Pinpoint the cell where the given text exists, returning its [X, Y] midpoint coordinate. 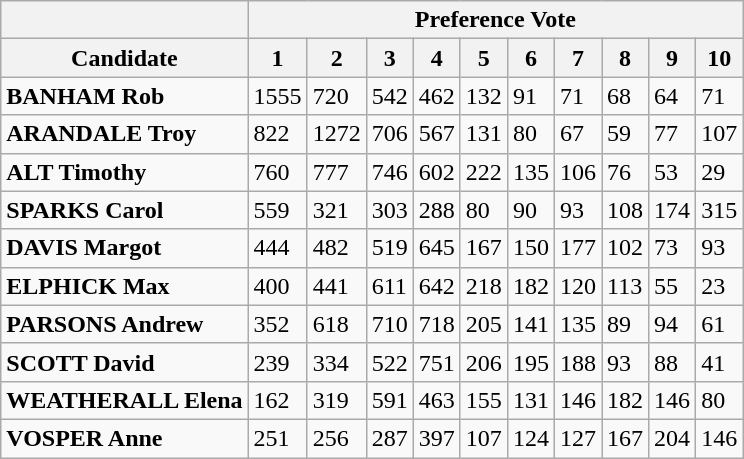
WEATHERALL Elena [124, 400]
89 [626, 324]
751 [436, 362]
1555 [278, 96]
706 [390, 134]
315 [720, 210]
195 [530, 362]
10 [720, 58]
5 [484, 58]
444 [278, 248]
ALT Timothy [124, 172]
218 [484, 286]
9 [672, 58]
ARANDALE Troy [124, 134]
94 [672, 324]
559 [278, 210]
113 [626, 286]
4 [436, 58]
88 [672, 362]
204 [672, 438]
29 [720, 172]
251 [278, 438]
73 [672, 248]
150 [530, 248]
68 [626, 96]
642 [436, 286]
61 [720, 324]
53 [672, 172]
519 [390, 248]
239 [278, 362]
155 [484, 400]
SPARKS Carol [124, 210]
602 [436, 172]
76 [626, 172]
303 [390, 210]
106 [578, 172]
Candidate [124, 58]
127 [578, 438]
400 [278, 286]
288 [436, 210]
334 [336, 362]
8 [626, 58]
DAVIS Margot [124, 248]
3 [390, 58]
611 [390, 286]
162 [278, 400]
522 [390, 362]
132 [484, 96]
710 [390, 324]
1272 [336, 134]
6 [530, 58]
67 [578, 134]
PARSONS Andrew [124, 324]
BANHAM Rob [124, 96]
Preference Vote [496, 20]
760 [278, 172]
55 [672, 286]
542 [390, 96]
41 [720, 362]
352 [278, 324]
177 [578, 248]
567 [436, 134]
VOSPER Anne [124, 438]
64 [672, 96]
23 [720, 286]
718 [436, 324]
618 [336, 324]
108 [626, 210]
222 [484, 172]
822 [278, 134]
397 [436, 438]
205 [484, 324]
174 [672, 210]
188 [578, 362]
124 [530, 438]
591 [390, 400]
90 [530, 210]
1 [278, 58]
SCOTT David [124, 362]
319 [336, 400]
ELPHICK Max [124, 286]
463 [436, 400]
462 [436, 96]
7 [578, 58]
720 [336, 96]
91 [530, 96]
645 [436, 248]
141 [530, 324]
2 [336, 58]
746 [390, 172]
120 [578, 286]
287 [390, 438]
59 [626, 134]
206 [484, 362]
482 [336, 248]
77 [672, 134]
321 [336, 210]
441 [336, 286]
777 [336, 172]
256 [336, 438]
102 [626, 248]
